Output the (X, Y) coordinate of the center of the cell containing the given text.  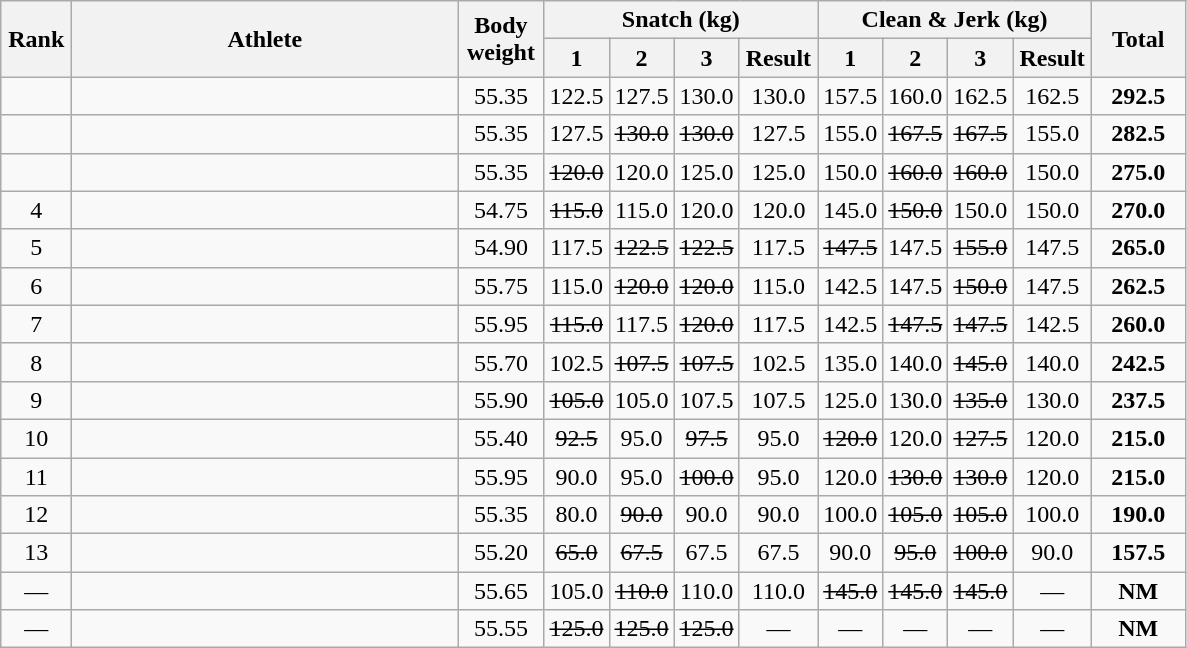
275.0 (1138, 172)
55.65 (501, 591)
65.0 (576, 553)
237.5 (1138, 400)
92.5 (576, 438)
5 (36, 248)
Athlete (265, 39)
11 (36, 477)
282.5 (1138, 134)
Clean & Jerk (kg) (955, 20)
12 (36, 515)
260.0 (1138, 324)
7 (36, 324)
190.0 (1138, 515)
55.20 (501, 553)
6 (36, 286)
55.75 (501, 286)
Body weight (501, 39)
10 (36, 438)
8 (36, 362)
54.75 (501, 210)
Total (1138, 39)
4 (36, 210)
242.5 (1138, 362)
55.55 (501, 629)
Snatch (kg) (681, 20)
270.0 (1138, 210)
9 (36, 400)
Rank (36, 39)
54.90 (501, 248)
292.5 (1138, 96)
97.5 (706, 438)
80.0 (576, 515)
55.90 (501, 400)
262.5 (1138, 286)
13 (36, 553)
55.70 (501, 362)
55.40 (501, 438)
265.0 (1138, 248)
